Locate the cell with the specified text and output its (X, Y) center coordinate. 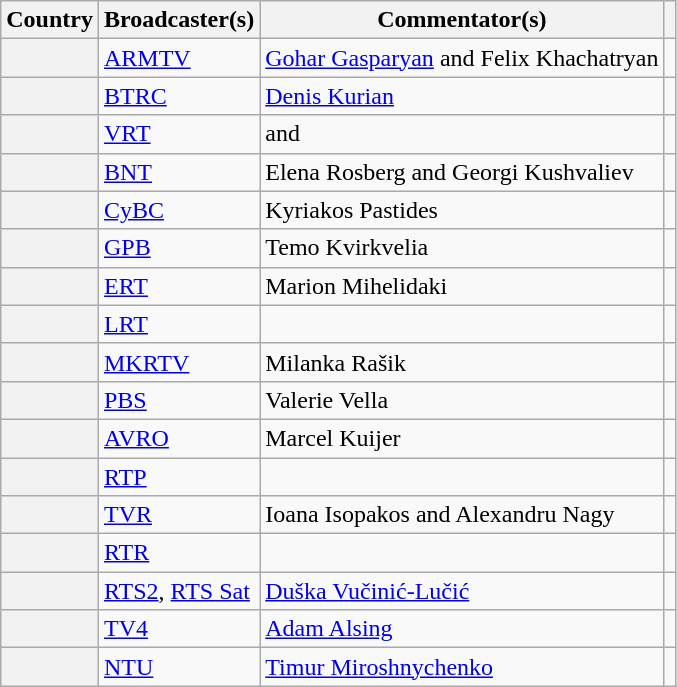
BTRC (178, 96)
Valerie Vella (462, 400)
ARMTV (178, 58)
Broadcaster(s) (178, 20)
Elena Rosberg and Georgi Kushvaliev (462, 172)
GPB (178, 248)
RTR (178, 553)
PBS (178, 400)
NTU (178, 667)
RTS2, RTS Sat (178, 591)
RTP (178, 477)
Ioana Isopakos and Alexandru Nagy (462, 515)
AVRO (178, 438)
VRT (178, 134)
TVR (178, 515)
ERT (178, 286)
Timur Miroshnychenko (462, 667)
Milanka Rašik (462, 362)
Adam Alsing (462, 629)
TV4 (178, 629)
Marion Mihelidaki (462, 286)
BNT (178, 172)
Denis Kurian (462, 96)
Kyriakos Pastides (462, 210)
CyBC (178, 210)
Marcel Kuijer (462, 438)
LRT (178, 324)
Commentator(s) (462, 20)
Duška Vučinić-Lučić (462, 591)
Temo Kvirkvelia (462, 248)
Gohar Gasparyan and Felix Khachatryan (462, 58)
and (462, 134)
Country (50, 20)
MKRTV (178, 362)
